From the cell containing the given text, extract its center point as (x, y) coordinate. 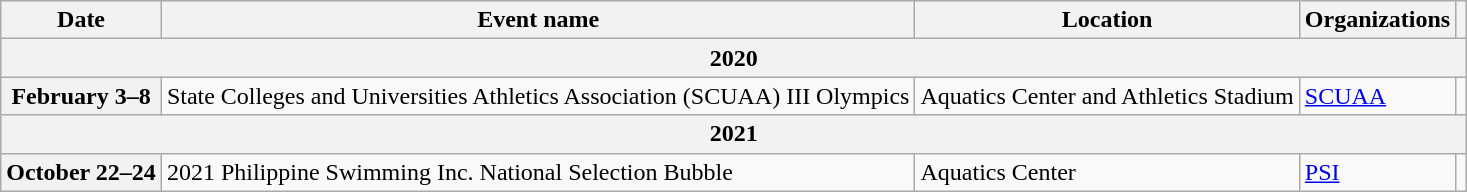
2021 Philippine Swimming Inc. National Selection Bubble (538, 172)
2021 (734, 134)
Organizations (1377, 20)
SCUAA (1377, 96)
Aquatics Center (1107, 172)
2020 (734, 58)
Location (1107, 20)
October 22–24 (82, 172)
Date (82, 20)
February 3–8 (82, 96)
Aquatics Center and Athletics Stadium (1107, 96)
Event name (538, 20)
PSI (1377, 172)
State Colleges and Universities Athletics Association (SCUAA) III Olympics (538, 96)
